Provide the [x, y] coordinate of the cell's center where the given text is located.  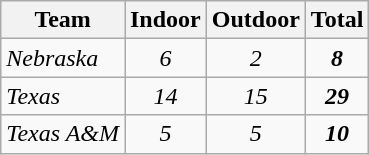
Outdoor [256, 20]
14 [165, 96]
15 [256, 96]
Texas A&M [63, 134]
Nebraska [63, 58]
Team [63, 20]
Total [337, 20]
10 [337, 134]
8 [337, 58]
Texas [63, 96]
Indoor [165, 20]
6 [165, 58]
29 [337, 96]
2 [256, 58]
